Identify which cell holds the provided text, then report its [x, y] central coordinate. 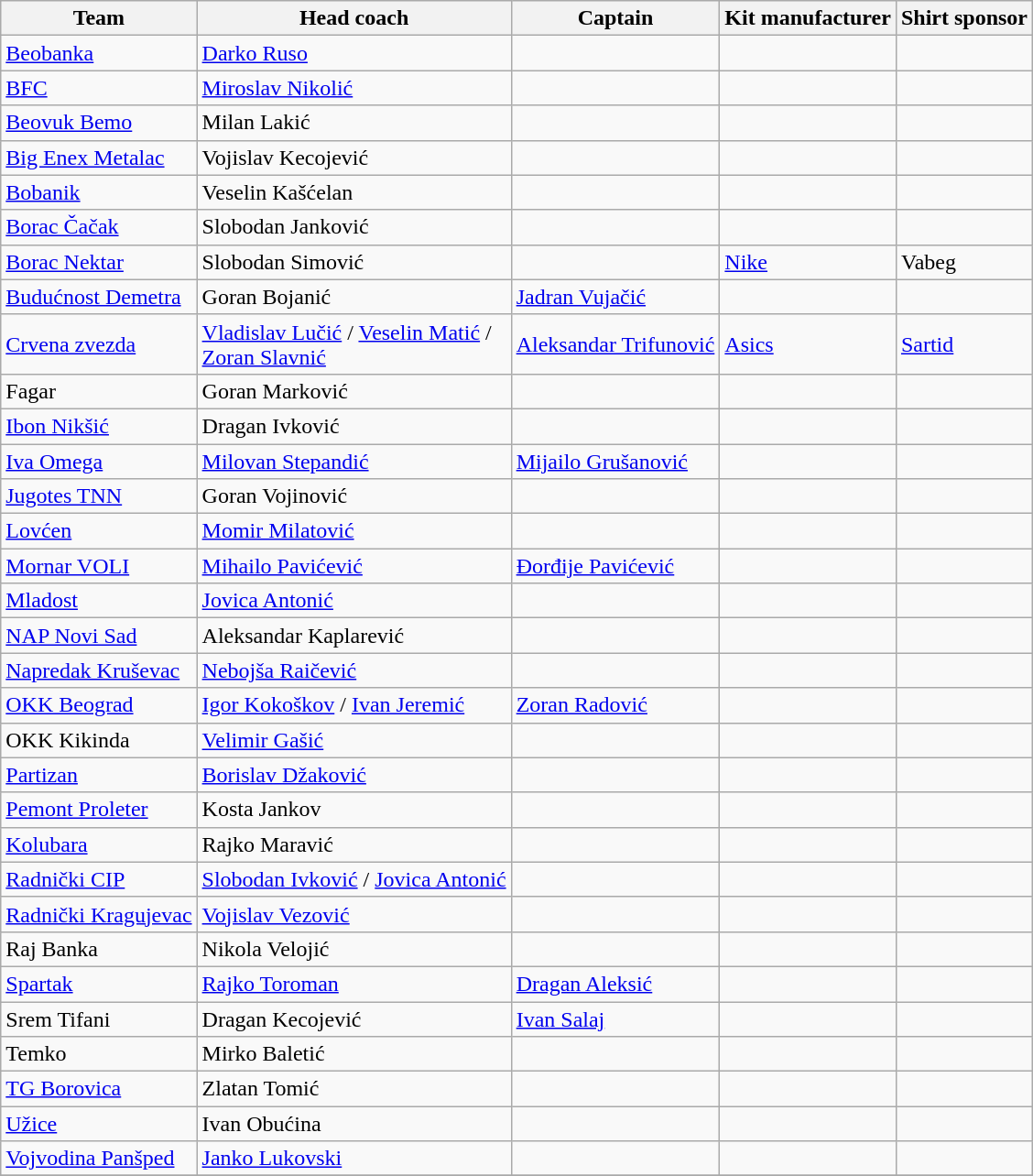
Kosta Jankov [353, 810]
Vojislav Kecojević [353, 158]
Momir Milatović [353, 531]
Budućnost Demetra [99, 297]
Nebojša Raičević [353, 670]
Aleksandar Trifunović [615, 344]
Dragan Kecojević [353, 1019]
Goran Marković [353, 391]
Ibon Nikšić [99, 426]
Aleksandar Kaplarević [353, 636]
Vabeg [963, 262]
Jovica Antonić [353, 601]
Mladost [99, 601]
Miroslav Nikolić [353, 88]
Zlatan Tomić [353, 1089]
BFC [99, 88]
Goran Bojanić [353, 297]
Borislav Džaković [353, 775]
Crvena zvezda [99, 344]
Slobodan Ivković / Jovica Antonić [353, 879]
Jadran Vujačić [615, 297]
Dragan Ivković [353, 426]
Bobanik [99, 192]
Rajko Toroman [353, 984]
Zoran Radović [615, 705]
Pemont Proleter [99, 810]
NAP Novi Sad [99, 636]
Borac Nektar [99, 262]
Igor Kokoškov / Ivan Jeremić [353, 705]
TG Borovica [99, 1089]
Kolubara [99, 844]
Rajko Maravić [353, 844]
Ivan Salaj [615, 1019]
Fagar [99, 391]
Janko Lukovski [353, 1159]
Spartak [99, 984]
Srem Tifani [99, 1019]
Team [99, 18]
Iva Omega [99, 461]
Nike [808, 262]
Goran Vojinović [353, 496]
Lovćen [99, 531]
Milan Lakić [353, 123]
Raj Banka [99, 949]
Mornar VOLI [99, 566]
Captain [615, 18]
Velimir Gašić [353, 740]
OKK Kikinda [99, 740]
Slobodan Janković [353, 227]
Veselin Kašćelan [353, 192]
Đorđije Pavićević [615, 566]
OKK Beograd [99, 705]
Beobanka [99, 53]
Mirko Baletić [353, 1054]
Nikola Velojić [353, 949]
Mijailo Grušanović [615, 461]
Borac Čačak [99, 227]
Napredak Kruševac [99, 670]
Mihailo Pavićević [353, 566]
Asics [808, 344]
Vladislav Lučić / Veselin Matić / Zoran Slavnić [353, 344]
Head coach [353, 18]
Beovuk Bemo [99, 123]
Darko Ruso [353, 53]
Slobodan Simović [353, 262]
Radnički Kragujevac [99, 914]
Kit manufacturer [808, 18]
Jugotes TNN [99, 496]
Temko [99, 1054]
Dragan Aleksić [615, 984]
Shirt sponsor [963, 18]
Vojislav Vezović [353, 914]
Big Enex Metalac [99, 158]
Ivan Obućina [353, 1124]
Užice [99, 1124]
Partizan [99, 775]
Vojvodina Panšped [99, 1159]
Radnički CIP [99, 879]
Milovan Stepandić [353, 461]
Sartid [963, 344]
